Detect which cell encompasses the target text, then output its (x, y) center coordinate. 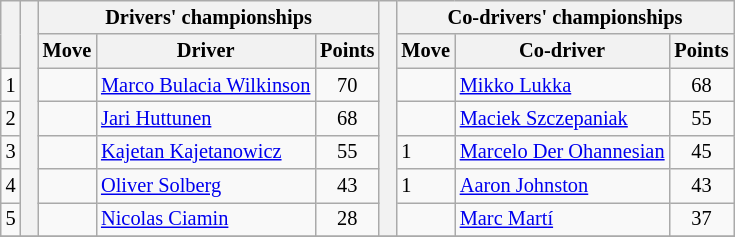
37 (701, 219)
Driver (206, 51)
Oliver Solberg (206, 186)
28 (347, 219)
Maciek Szczepaniak (562, 118)
5 (11, 219)
Marcelo Der Ohannesian (562, 152)
Nicolas Ciamin (206, 219)
Co-driver (562, 51)
70 (347, 85)
2 (11, 118)
Marc Martí (562, 219)
Drivers' championships (209, 17)
Marco Bulacia Wilkinson (206, 85)
4 (11, 186)
3 (11, 152)
45 (701, 152)
Jari Huttunen (206, 118)
Kajetan Kajetanowicz (206, 152)
Aaron Johnston (562, 186)
Mikko Lukka (562, 85)
Co-drivers' championships (564, 17)
